Output the (x, y) coordinate of the center of the cell containing the given text.  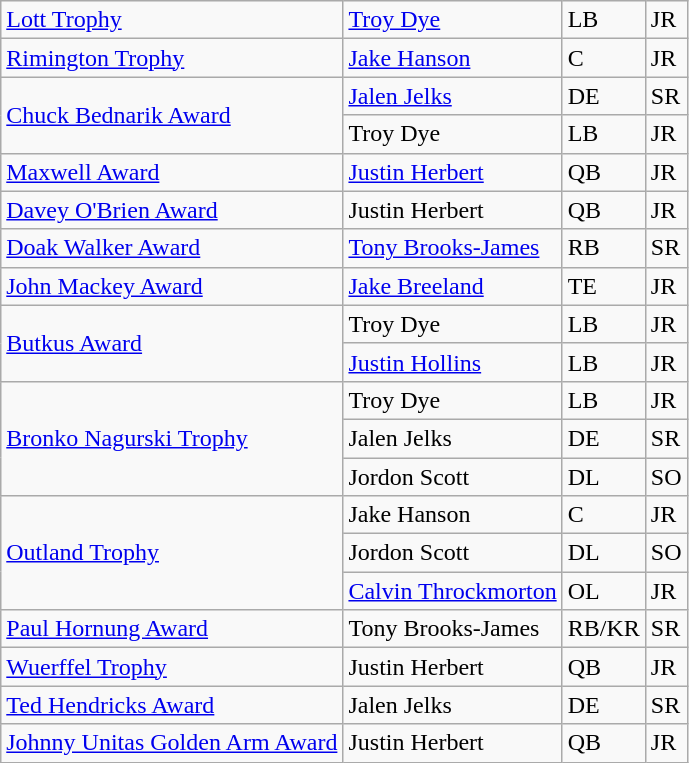
Ted Hendricks Award (172, 705)
Davey O'Brien Award (172, 210)
RB (604, 248)
John Mackey Award (172, 286)
Bronko Nagurski Trophy (172, 438)
Johnny Unitas Golden Arm Award (172, 743)
TE (604, 286)
Paul Hornung Award (172, 629)
Outland Trophy (172, 553)
RB/KR (604, 629)
Doak Walker Award (172, 248)
Butkus Award (172, 343)
Wuerffel Trophy (172, 667)
Calvin Throckmorton (452, 591)
Lott Trophy (172, 20)
Rimington Trophy (172, 58)
Justin Hollins (452, 362)
OL (604, 591)
Maxwell Award (172, 172)
Jake Breeland (452, 286)
Chuck Bednarik Award (172, 115)
